Extract the [x, y] coordinate from the center of the cell holding the provided text.  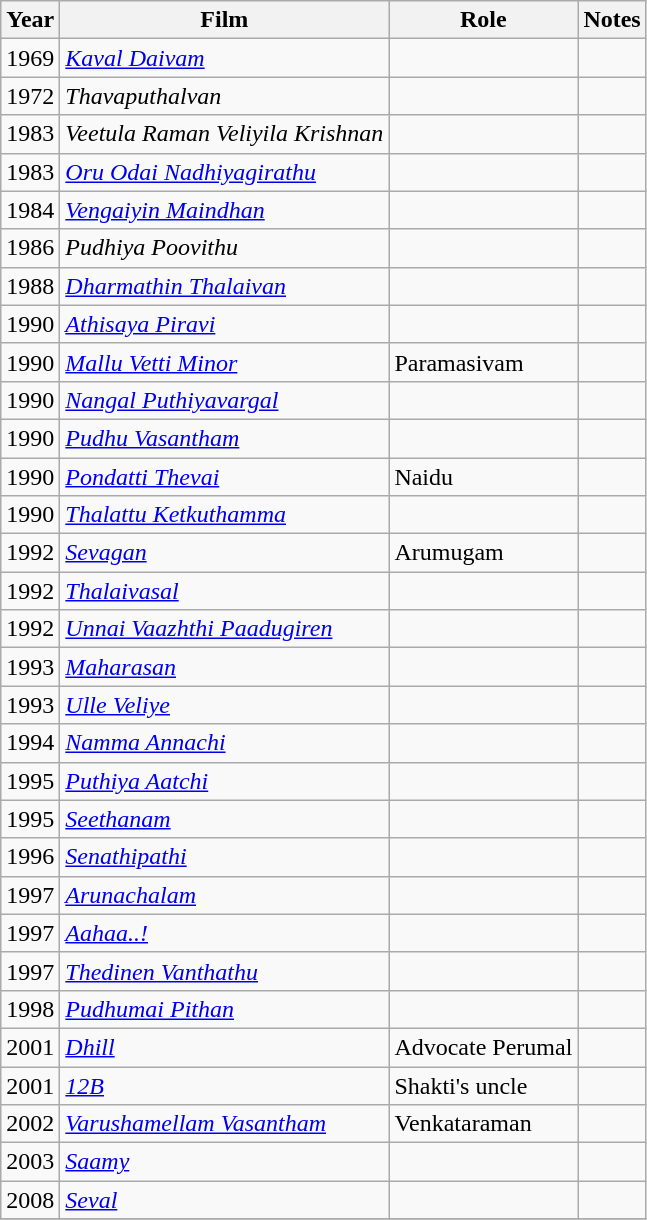
1972 [30, 96]
Pudhumai Pithan [224, 1009]
1994 [30, 743]
Advocate Perumal [484, 1047]
1984 [30, 210]
Role [484, 20]
Aahaa..! [224, 933]
Pondatti Thevai [224, 477]
Ulle Veliye [224, 705]
1969 [30, 58]
Sevagan [224, 553]
Oru Odai Nadhiyagirathu [224, 172]
1988 [30, 286]
Thavaputhalvan [224, 96]
Namma Annachi [224, 743]
Puthiya Aatchi [224, 781]
Film [224, 20]
1996 [30, 857]
Arumugam [484, 553]
Venkataraman [484, 1124]
Pudhiya Poovithu [224, 248]
Arunachalam [224, 895]
Saamy [224, 1162]
Year [30, 20]
2002 [30, 1124]
Maharasan [224, 667]
Varushamellam Vasantham [224, 1124]
Shakti's uncle [484, 1085]
Vengaiyin Maindhan [224, 210]
Paramasivam [484, 362]
Seval [224, 1200]
1998 [30, 1009]
2008 [30, 1200]
Dharmathin Thalaivan [224, 286]
Dhill [224, 1047]
Naidu [484, 477]
Veetula Raman Veliyila Krishnan [224, 134]
Seethanam [224, 819]
12B [224, 1085]
Thalattu Ketkuthamma [224, 515]
Mallu Vetti Minor [224, 362]
Notes [612, 20]
Nangal Puthiyavargal [224, 400]
Senathipathi [224, 857]
Unnai Vaazhthi Paadugiren [224, 629]
Athisaya Piravi [224, 324]
Pudhu Vasantham [224, 438]
Thedinen Vanthathu [224, 971]
Kaval Daivam [224, 58]
Thalaivasal [224, 591]
1986 [30, 248]
2003 [30, 1162]
